Extract the [X, Y] coordinate from the center of the cell holding the provided text.  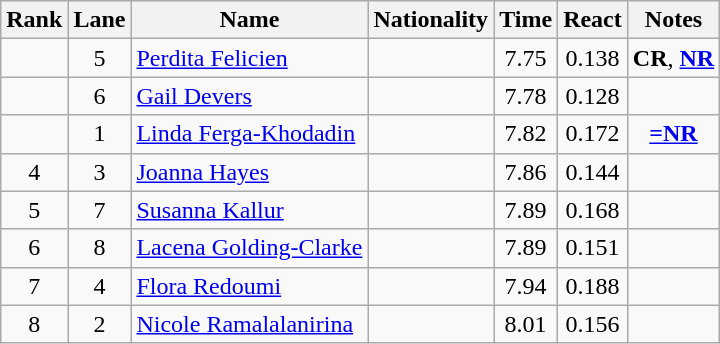
Joanna Hayes [250, 172]
Lacena Golding-Clarke [250, 248]
Susanna Kallur [250, 210]
0.128 [593, 96]
Perdita Felicien [250, 58]
8.01 [526, 324]
0.168 [593, 210]
Linda Ferga-Khodadin [250, 134]
7.75 [526, 58]
Notes [673, 20]
Lane [100, 20]
0.156 [593, 324]
Name [250, 20]
Flora Redoumi [250, 286]
2 [100, 324]
7.78 [526, 96]
Nicole Ramalalanirina [250, 324]
3 [100, 172]
7.86 [526, 172]
7.94 [526, 286]
0.151 [593, 248]
0.172 [593, 134]
Gail Devers [250, 96]
Time [526, 20]
0.138 [593, 58]
=NR [673, 134]
7.82 [526, 134]
0.188 [593, 286]
Rank [34, 20]
React [593, 20]
1 [100, 134]
CR, NR [673, 58]
0.144 [593, 172]
Nationality [431, 20]
